Return [x, y] of the center of cell containing provided text 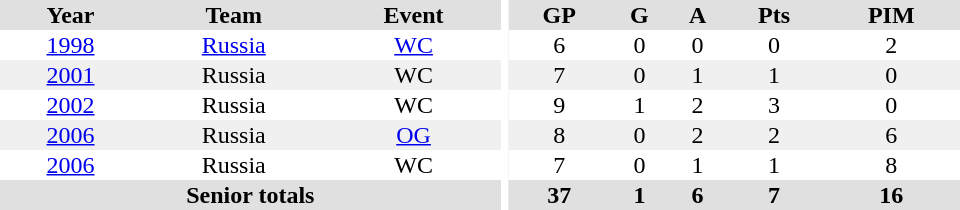
Team [234, 15]
Year [70, 15]
3 [774, 105]
GP [559, 15]
Senior totals [250, 195]
37 [559, 195]
2001 [70, 75]
PIM [892, 15]
1998 [70, 45]
Event [413, 15]
Pts [774, 15]
16 [892, 195]
G [639, 15]
9 [559, 105]
OG [413, 135]
A [697, 15]
2002 [70, 105]
